For the text-containing cell, return its midpoint in [x, y] coordinate format. 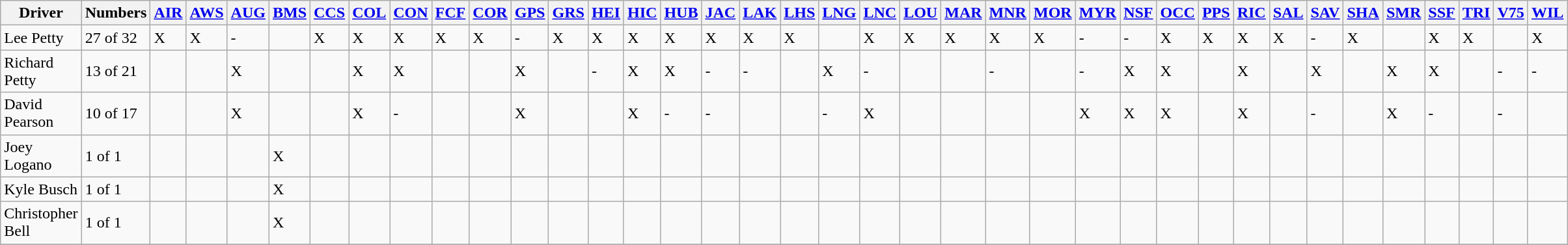
Richard Petty [41, 71]
RIC [1251, 13]
MOR [1052, 13]
AWS [207, 13]
SHA [1363, 13]
LNG [840, 13]
OCC [1177, 13]
MYR [1097, 13]
PPS [1216, 13]
CCS [329, 13]
SSF [1442, 13]
MNR [1008, 13]
AIR [168, 13]
13 of 21 [116, 71]
LOU [920, 13]
WIL [1547, 13]
SAL [1288, 13]
Driver [41, 13]
10 of 17 [116, 113]
GRS [568, 13]
CON [411, 13]
Kyle Busch [41, 189]
NSF [1138, 13]
HEI [605, 13]
V75 [1511, 13]
David Pearson [41, 113]
Joey Logano [41, 156]
HUB [681, 13]
COR [490, 13]
AUG [248, 13]
COL [370, 13]
FCF [450, 13]
JAC [721, 13]
27 of 32 [116, 38]
TRI [1476, 13]
Numbers [116, 13]
Christopher Bell [41, 222]
MAR [963, 13]
LHS [799, 13]
BMS [289, 13]
LNC [880, 13]
SAV [1325, 13]
Lee Petty [41, 38]
GPS [530, 13]
SMR [1403, 13]
LAK [760, 13]
HIC [642, 13]
